Identify which cell holds the provided text, then report its (X, Y) central coordinate. 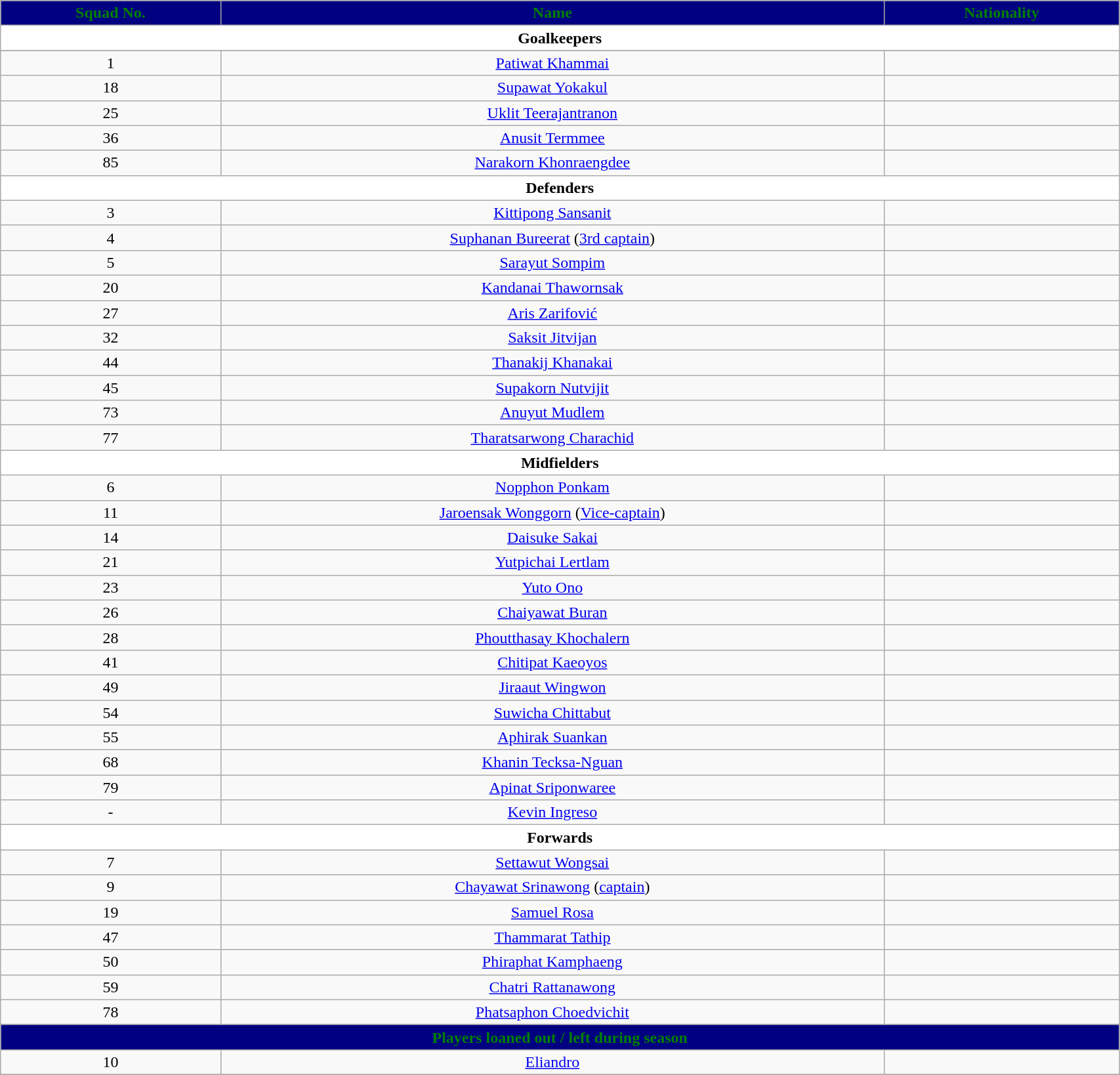
7 (110, 862)
54 (110, 712)
Yuto Ono (552, 587)
- (110, 812)
Squad No. (110, 13)
Forwards (560, 837)
Settawut Wongsai (552, 862)
Thanakij Khanakai (552, 363)
18 (110, 88)
85 (110, 163)
Samuel Rosa (552, 912)
79 (110, 788)
Daisuke Sakai (552, 537)
25 (110, 113)
49 (110, 687)
Thammarat Tathip (552, 937)
Suphanan Bureerat (3rd captain) (552, 238)
Aphirak Suankan (552, 738)
Nopphon Ponkam (552, 488)
Supakorn Nutvijit (552, 388)
1 (110, 63)
Tharatsarwong Charachid (552, 438)
55 (110, 738)
26 (110, 612)
Defenders (560, 188)
28 (110, 637)
45 (110, 388)
78 (110, 1012)
41 (110, 662)
Anuyut Mudlem (552, 413)
9 (110, 887)
Kittipong Sansanit (552, 213)
Saksit Jitvijan (552, 338)
36 (110, 138)
Jaroensak Wonggorn (Vice-captain) (552, 513)
Jiraaut Wingwon (552, 687)
Midfielders (560, 463)
32 (110, 338)
Phatsaphon Choedvichit (552, 1012)
23 (110, 587)
Uklit Teerajantranon (552, 113)
Eliandro (552, 1062)
6 (110, 488)
68 (110, 763)
Nationality (1001, 13)
77 (110, 438)
Khanin Tecksa-Nguan (552, 763)
Chitipat Kaeoyos (552, 662)
Suwicha Chittabut (552, 712)
Supawat Yokakul (552, 88)
Narakorn Khonraengdee (552, 163)
5 (110, 263)
50 (110, 962)
Yutpichai Lertlam (552, 562)
73 (110, 413)
Players loaned out / left during season (560, 1037)
Apinat Sriponwaree (552, 788)
Aris Zarifović (552, 313)
44 (110, 363)
21 (110, 562)
Patiwat Khammai (552, 63)
14 (110, 537)
Phiraphat Kamphaeng (552, 962)
Chatri Rattanawong (552, 987)
4 (110, 238)
Name (552, 13)
Kandanai Thawornsak (552, 287)
19 (110, 912)
Anusit Termmee (552, 138)
3 (110, 213)
Kevin Ingreso (552, 812)
20 (110, 287)
10 (110, 1062)
Goalkeepers (560, 38)
11 (110, 513)
Chayawat Srinawong (captain) (552, 887)
Chaiyawat Buran (552, 612)
Phoutthasay Khochalern (552, 637)
Sarayut Sompim (552, 263)
47 (110, 937)
27 (110, 313)
59 (110, 987)
